From the cell containing the given text, extract its center point as (X, Y) coordinate. 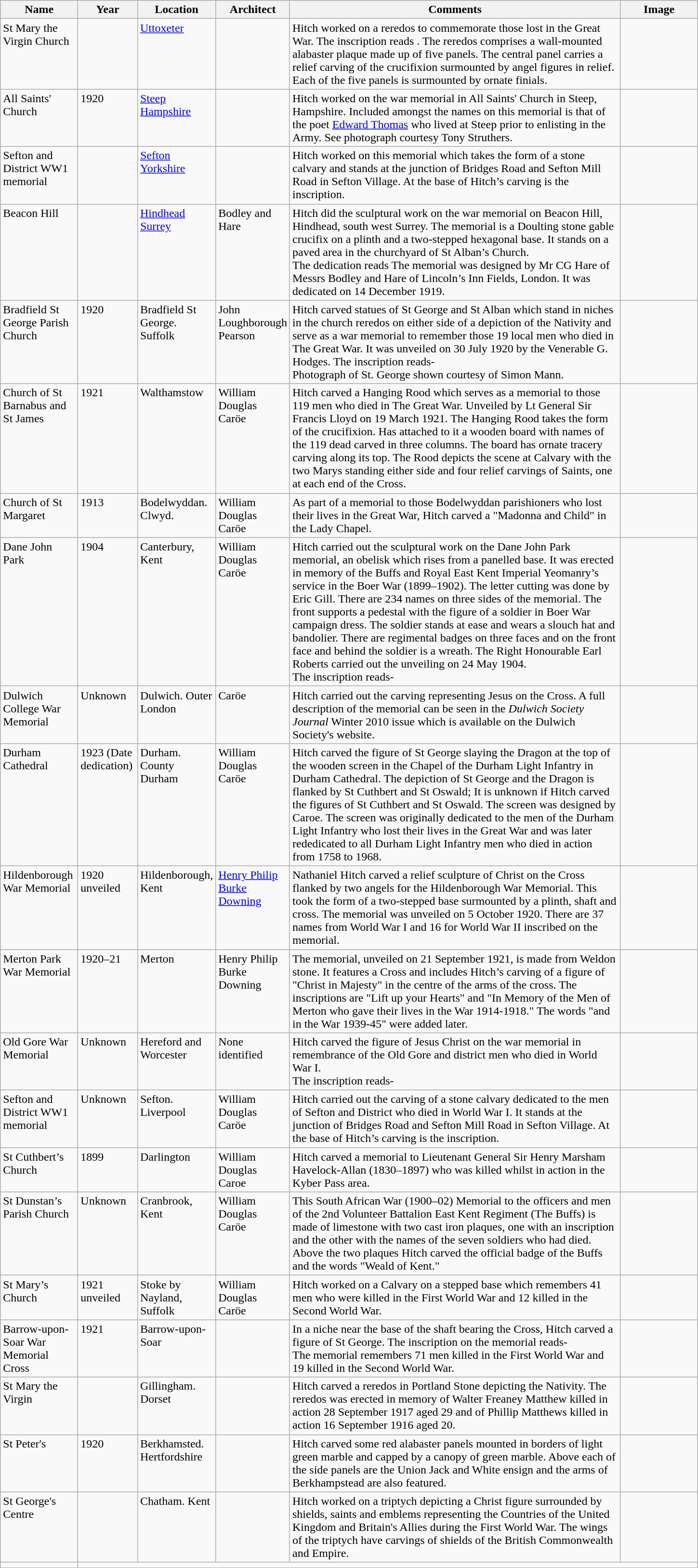
St George's Centre (40, 1527)
Comments (455, 10)
Old Gore War Memorial (40, 1061)
St Mary the Virgin (40, 1406)
Barrow-upon-Soar War Memorial Cross (40, 1349)
Canterbury, Kent (176, 612)
Bodelwyddan. Clwyd. (176, 515)
Bodley and Hare (253, 252)
Barrow-upon-Soar (176, 1349)
Berkhamsted. Hertfordshire (176, 1463)
Sefton. Liverpool (176, 1119)
Caröe (253, 714)
John Loughborough Pearson (253, 342)
Stoke by Nayland, Suffolk (176, 1298)
Merton Park War Memorial (40, 991)
1899 (108, 1170)
Church of St Margaret (40, 515)
Hereford and Worcester (176, 1061)
None identified (253, 1061)
Bradfield St George. Suffolk (176, 342)
Architect (253, 10)
Beacon Hill (40, 252)
Hindhead Surrey (176, 252)
Cranbrook, Kent (176, 1234)
Durham Cathedral (40, 804)
Steep Hampshire (176, 118)
Dane John Park (40, 612)
Sefton Yorkshire (176, 175)
Uttoxeter (176, 54)
Gillingham. Dorset (176, 1406)
Location (176, 10)
Dulwich College War Memorial (40, 714)
All Saints' Church (40, 118)
1913 (108, 515)
Name (40, 10)
Hildenborough, Kent (176, 907)
1923 (Date dedication) (108, 804)
Church of St Barnabus and St James (40, 439)
St Cuthbert’s Church (40, 1170)
Hitch carved a memorial to Lieutenant General Sir Henry Marsham Havelock-Allan (1830–1897) who was killed whilst in action in the Kyber Pass area. (455, 1170)
Walthamstow (176, 439)
Chatham. Kent (176, 1527)
Bradfield St George Parish Church (40, 342)
Hitch worked on a Calvary on a stepped base which remembers 41 men who were killed in the First World War and 12 killed in the Second World War. (455, 1298)
St Mary’s Church (40, 1298)
Hildenborough War Memorial (40, 907)
Dulwich. Outer London (176, 714)
William Douglas Caroe (253, 1170)
St Peter's (40, 1463)
St Mary the Virgin Church (40, 54)
1920 unveiled (108, 907)
1920–21 (108, 991)
St Dunstan’s Parish Church (40, 1234)
1921 unveiled (108, 1298)
Image (659, 10)
1904 (108, 612)
As part of a memorial to those Bodelwyddan parishioners who lost their lives in the Great War, Hitch carved a "Madonna and Child" in the Lady Chapel. (455, 515)
Year (108, 10)
Merton (176, 991)
Darlington (176, 1170)
Durham. County Durham (176, 804)
